Return (x, y) of the center of cell containing provided text 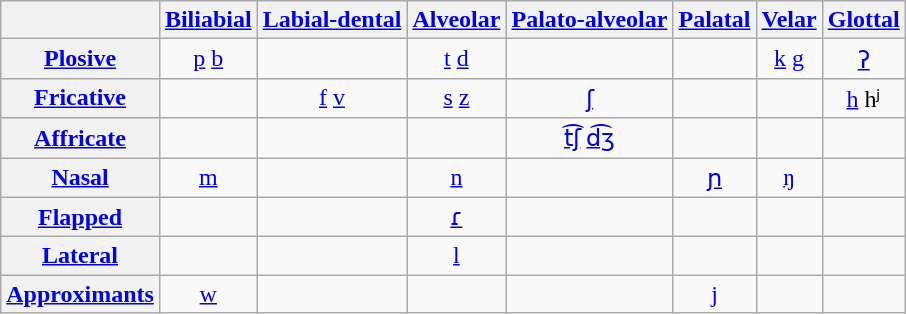
ʃ (590, 98)
w (208, 294)
k g (789, 59)
Fricative (80, 98)
Affricate (80, 138)
Glottal (864, 20)
Palato-alveolar (590, 20)
Nasal (80, 178)
p b (208, 59)
m (208, 178)
Plosive (80, 59)
Approximants (80, 294)
Velar (789, 20)
ɲ (714, 178)
j (714, 294)
Lateral (80, 256)
n (456, 178)
t͡ʃ d͡ʒ (590, 138)
Biliabial (208, 20)
t d (456, 59)
ŋ (789, 178)
Labial-dental (332, 20)
Palatal (714, 20)
ʔ (864, 59)
f v (332, 98)
l (456, 256)
h hʲ (864, 98)
ɾ (456, 217)
Flapped (80, 217)
s z (456, 98)
Alveolar (456, 20)
